Pinpoint the cell where the given text exists, returning its (X, Y) midpoint coordinate. 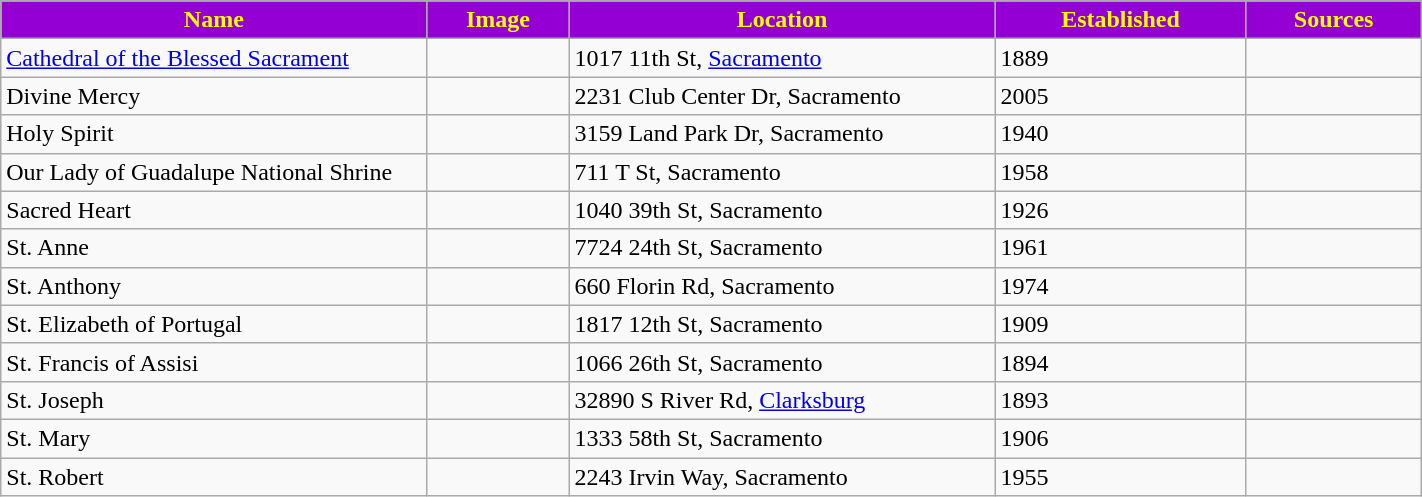
1955 (1120, 477)
2231 Club Center Dr, Sacramento (782, 96)
St. Anne (214, 248)
Image (498, 20)
1889 (1120, 58)
Established (1120, 20)
660 Florin Rd, Sacramento (782, 286)
2005 (1120, 96)
St. Joseph (214, 400)
1961 (1120, 248)
1909 (1120, 324)
3159 Land Park Dr, Sacramento (782, 134)
1817 12th St, Sacramento (782, 324)
1333 58th St, Sacramento (782, 438)
1017 11th St, Sacramento (782, 58)
1974 (1120, 286)
1958 (1120, 172)
Cathedral of the Blessed Sacrament (214, 58)
Holy Spirit (214, 134)
St. Robert (214, 477)
32890 S River Rd, Clarksburg (782, 400)
1040 39th St, Sacramento (782, 210)
1893 (1120, 400)
1894 (1120, 362)
Divine Mercy (214, 96)
Sources (1334, 20)
St. Francis of Assisi (214, 362)
St. Mary (214, 438)
Sacred Heart (214, 210)
Location (782, 20)
711 T St, Sacramento (782, 172)
Name (214, 20)
2243 Irvin Way, Sacramento (782, 477)
Our Lady of Guadalupe National Shrine (214, 172)
1926 (1120, 210)
1940 (1120, 134)
St. Anthony (214, 286)
1066 26th St, Sacramento (782, 362)
1906 (1120, 438)
St. Elizabeth of Portugal (214, 324)
7724 24th St, Sacramento (782, 248)
